Output the [x, y] coordinate of the center of the cell containing the given text.  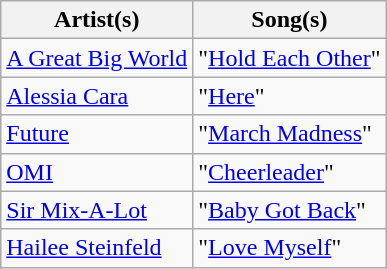
"March Madness" [290, 134]
Song(s) [290, 20]
A Great Big World [97, 58]
Hailee Steinfeld [97, 248]
"Cheerleader" [290, 172]
"Baby Got Back" [290, 210]
"Love Myself" [290, 248]
"Hold Each Other" [290, 58]
Future [97, 134]
OMI [97, 172]
Sir Mix-A-Lot [97, 210]
"Here" [290, 96]
Artist(s) [97, 20]
Alessia Cara [97, 96]
